Locate the cell with the specified text and output its [x, y] center coordinate. 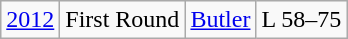
L 58–75 [302, 20]
First Round [122, 20]
Butler [220, 20]
2012 [30, 20]
